Scan for the cell matching the given text and deliver its [X, Y] coordinate at center. 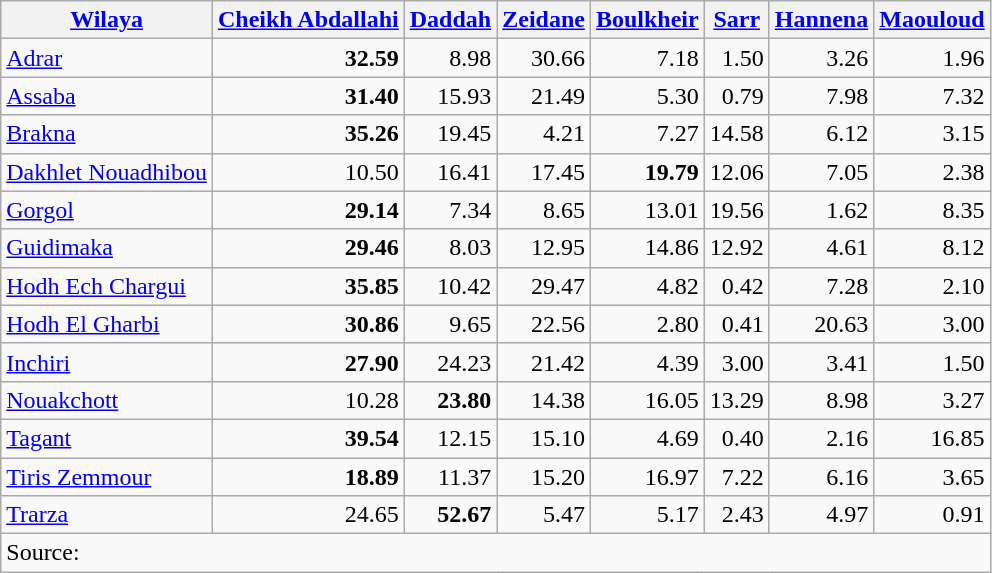
19.79 [647, 172]
20.63 [821, 324]
10.42 [450, 286]
6.12 [821, 134]
2.43 [736, 515]
Assaba [107, 96]
31.40 [308, 96]
2.16 [821, 438]
7.28 [821, 286]
3.15 [932, 134]
13.01 [647, 210]
14.58 [736, 134]
16.41 [450, 172]
Source: [496, 553]
21.42 [544, 362]
7.34 [450, 210]
7.18 [647, 58]
Nouakchott [107, 400]
2.10 [932, 286]
1.96 [932, 58]
27.90 [308, 362]
19.56 [736, 210]
0.40 [736, 438]
Brakna [107, 134]
Tagant [107, 438]
Tiris Zemmour [107, 477]
3.41 [821, 362]
Wilaya [107, 20]
Hodh Ech Chargui [107, 286]
24.23 [450, 362]
24.65 [308, 515]
29.14 [308, 210]
39.54 [308, 438]
4.39 [647, 362]
15.10 [544, 438]
5.30 [647, 96]
Daddah [450, 20]
14.86 [647, 248]
18.89 [308, 477]
3.26 [821, 58]
7.98 [821, 96]
4.61 [821, 248]
Zeidane [544, 20]
Inchiri [107, 362]
35.26 [308, 134]
7.27 [647, 134]
23.80 [450, 400]
8.12 [932, 248]
2.80 [647, 324]
8.65 [544, 210]
7.05 [821, 172]
5.17 [647, 515]
21.49 [544, 96]
3.65 [932, 477]
4.69 [647, 438]
4.21 [544, 134]
Sarr [736, 20]
Maouloud [932, 20]
12.95 [544, 248]
12.06 [736, 172]
15.93 [450, 96]
14.38 [544, 400]
10.28 [308, 400]
13.29 [736, 400]
0.91 [932, 515]
Hodh El Gharbi [107, 324]
Adrar [107, 58]
0.41 [736, 324]
2.38 [932, 172]
7.22 [736, 477]
8.35 [932, 210]
8.03 [450, 248]
52.67 [450, 515]
32.59 [308, 58]
17.45 [544, 172]
Boulkheir [647, 20]
7.32 [932, 96]
11.37 [450, 477]
12.92 [736, 248]
10.50 [308, 172]
22.56 [544, 324]
16.97 [647, 477]
Dakhlet Nouadhibou [107, 172]
0.42 [736, 286]
16.85 [932, 438]
Trarza [107, 515]
Gorgol [107, 210]
9.65 [450, 324]
Hannena [821, 20]
35.85 [308, 286]
3.27 [932, 400]
1.62 [821, 210]
4.82 [647, 286]
5.47 [544, 515]
29.46 [308, 248]
Cheikh Abdallahi [308, 20]
0.79 [736, 96]
29.47 [544, 286]
16.05 [647, 400]
4.97 [821, 515]
19.45 [450, 134]
12.15 [450, 438]
Guidimaka [107, 248]
30.66 [544, 58]
6.16 [821, 477]
30.86 [308, 324]
15.20 [544, 477]
